Find where the given text appears and provide that cell's center as [X, Y] coordinate. 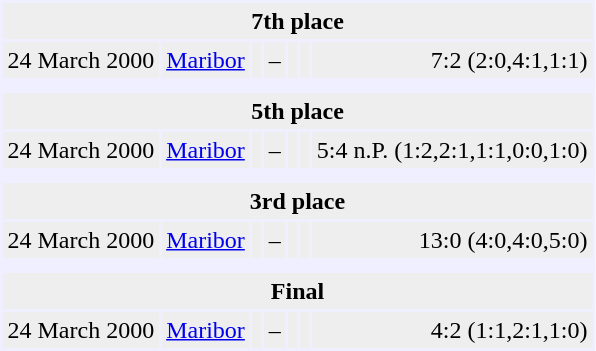
5:4 n.P. (1:2,2:1,1:1,0:0,1:0) [452, 150]
13:0 (4:0,4:0,5:0) [452, 240]
7:2 (2:0,4:1,1:1) [452, 60]
5th place [298, 111]
Final [298, 291]
3rd place [298, 201]
4:2 (1:1,2:1,1:0) [452, 330]
7th place [298, 21]
